Return (x, y) of the center of cell containing provided text 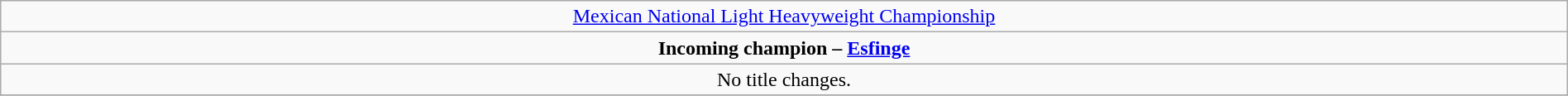
Incoming champion – Esfinge (784, 48)
Mexican National Light Heavyweight Championship (784, 17)
No title changes. (784, 79)
